Return the [X, Y] coordinate for the center point of the cell that contains the specified text.  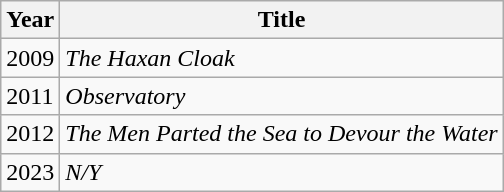
The Haxan Cloak [282, 58]
2012 [30, 134]
Title [282, 20]
2009 [30, 58]
The Men Parted the Sea to Devour the Water [282, 134]
Observatory [282, 96]
Year [30, 20]
N/Y [282, 172]
2023 [30, 172]
2011 [30, 96]
